Determine the (X, Y) coordinate at the center of the cell enclosing the given text.  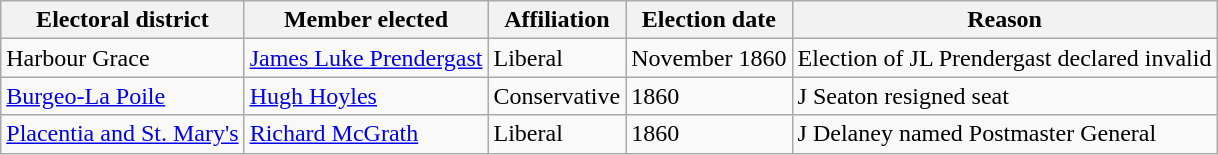
Conservative (557, 96)
J Seaton resigned seat (1004, 96)
Harbour Grace (122, 58)
Burgeo-La Poile (122, 96)
Placentia and St. Mary's (122, 134)
Reason (1004, 20)
Hugh Hoyles (366, 96)
Election of JL Prendergast declared invalid (1004, 58)
Election date (709, 20)
Electoral district (122, 20)
November 1860 (709, 58)
James Luke Prendergast (366, 58)
J Delaney named Postmaster General (1004, 134)
Richard McGrath (366, 134)
Affiliation (557, 20)
Member elected (366, 20)
